Search for the cell housing the specified text and yield its [x, y] center coordinate. 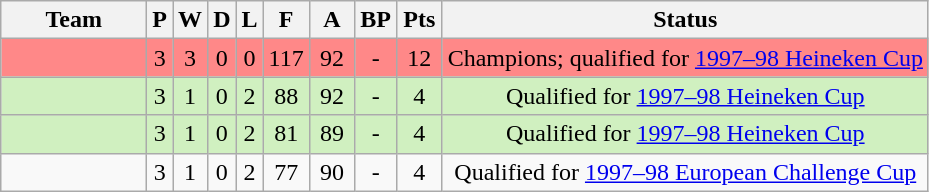
90 [332, 172]
Status [685, 20]
BP [376, 20]
117 [286, 58]
W [190, 20]
L [250, 20]
12 [420, 58]
89 [332, 134]
81 [286, 134]
D [222, 20]
77 [286, 172]
A [332, 20]
88 [286, 96]
Qualified for 1997–98 European Challenge Cup [685, 172]
Team [74, 20]
P [160, 20]
F [286, 20]
Champions; qualified for 1997–98 Heineken Cup [685, 58]
Pts [420, 20]
